Return [x, y] of the center of cell containing provided text 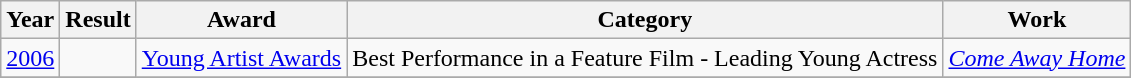
Award [241, 20]
Come Away Home [1037, 58]
Best Performance in a Feature Film - Leading Young Actress [645, 58]
Work [1037, 20]
2006 [30, 58]
Category [645, 20]
Year [30, 20]
Result [98, 20]
Young Artist Awards [241, 58]
